Provide the (X, Y) coordinate of the cell's center where the given text is located.  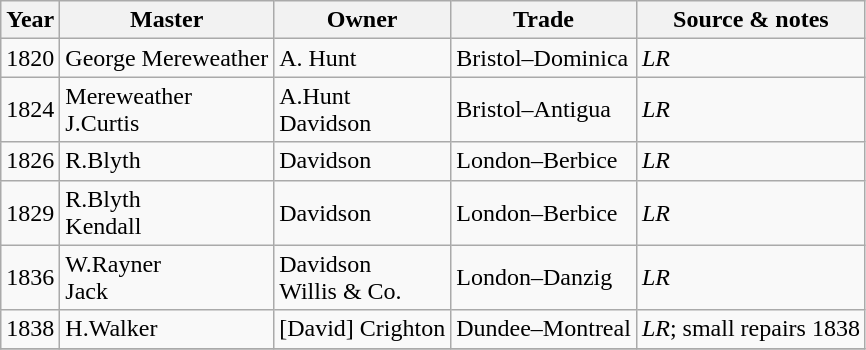
London–Danzig (544, 278)
[David] Crighton (362, 329)
Bristol–Antigua (544, 110)
Master (167, 20)
Dundee–Montreal (544, 329)
1826 (30, 161)
1836 (30, 278)
Bristol–Dominica (544, 58)
Owner (362, 20)
Trade (544, 20)
George Mereweather (167, 58)
DavidsonWillis & Co. (362, 278)
LR; small repairs 1838 (750, 329)
R.Blyth (167, 161)
1824 (30, 110)
Source & notes (750, 20)
1829 (30, 212)
A. Hunt (362, 58)
1820 (30, 58)
R.BlythKendall (167, 212)
MereweatherJ.Curtis (167, 110)
W.RaynerJack (167, 278)
1838 (30, 329)
H.Walker (167, 329)
Year (30, 20)
A.HuntDavidson (362, 110)
